Pinpoint the cell where the given text exists, returning its (X, Y) midpoint coordinate. 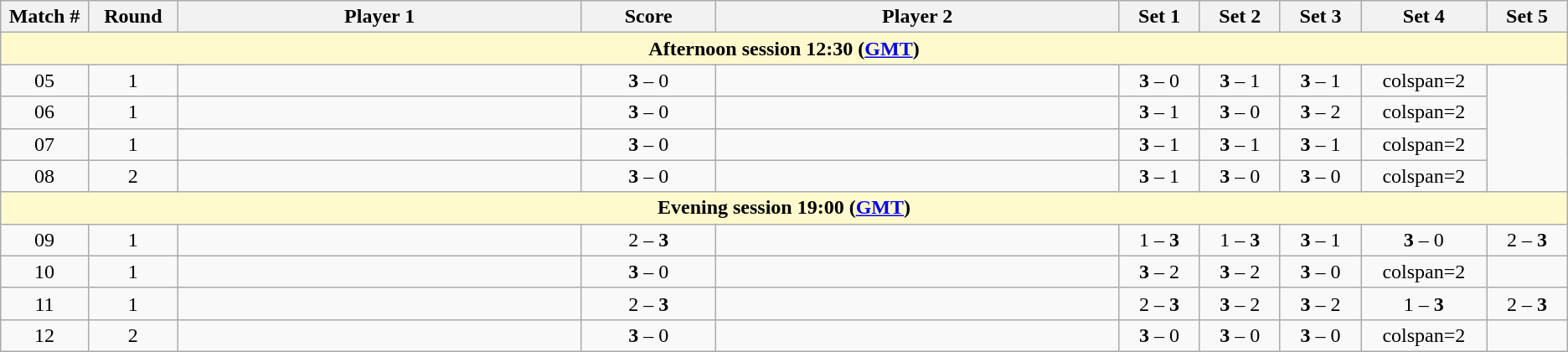
08 (45, 176)
06 (45, 112)
12 (45, 335)
05 (45, 80)
Player 1 (379, 17)
10 (45, 272)
11 (45, 303)
Set 5 (1527, 17)
Score (648, 17)
09 (45, 240)
Match # (45, 17)
Player 2 (916, 17)
07 (45, 144)
Set 3 (1320, 17)
Round (132, 17)
Set 4 (1424, 17)
Afternoon session 12:30 (GMT) (784, 49)
Set 1 (1159, 17)
Set 2 (1240, 17)
Evening session 19:00 (GMT) (784, 208)
